Return [X, Y] of the center of cell containing provided text 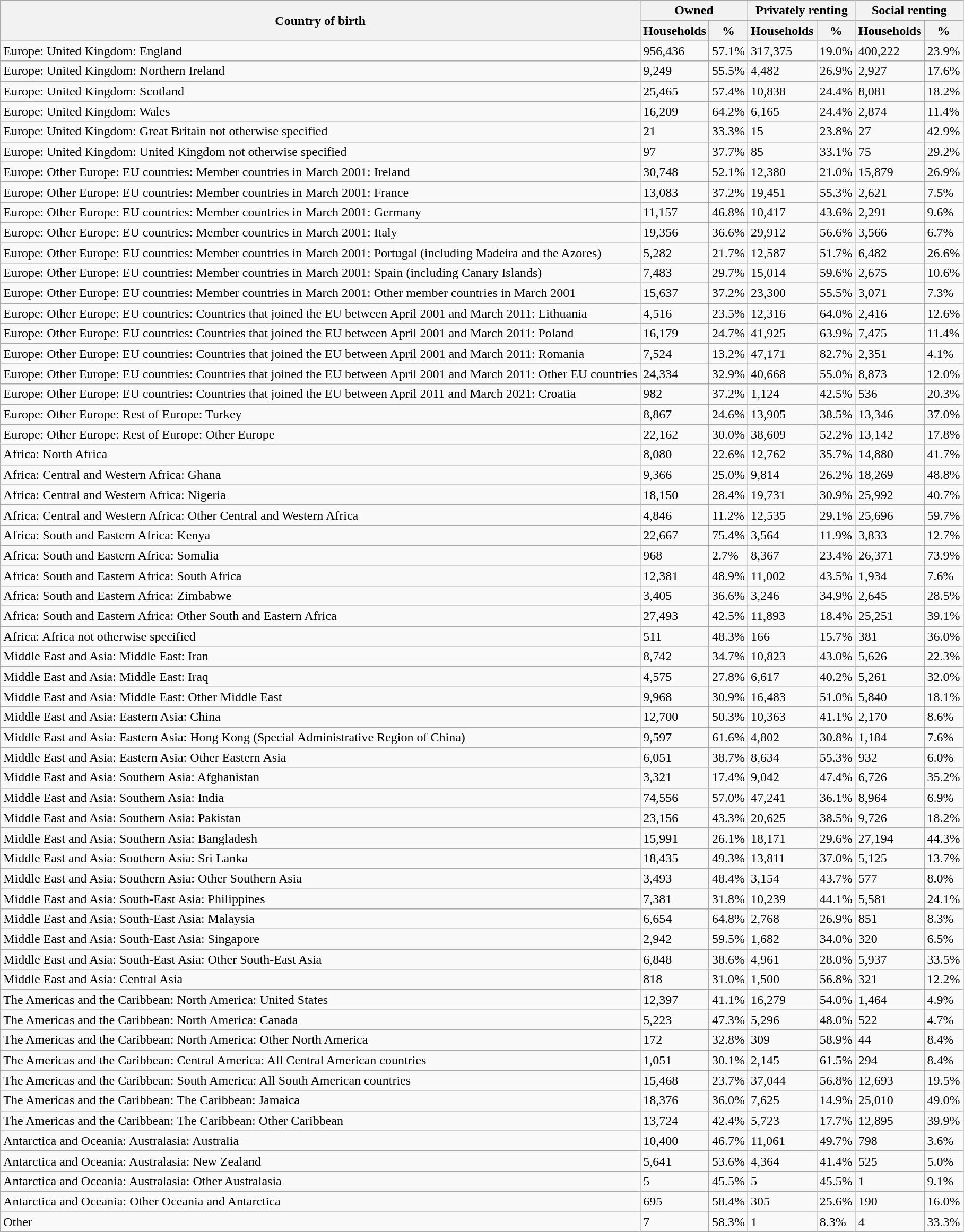
Europe: Other Europe: Rest of Europe: Other Europe [320, 434]
55.0% [836, 374]
956,436 [675, 51]
24.6% [728, 414]
21.7% [728, 253]
21 [675, 132]
13.7% [943, 858]
4,802 [782, 737]
10,417 [782, 212]
6.0% [943, 757]
6.5% [943, 939]
11,893 [782, 616]
Africa: North Africa [320, 455]
43.3% [728, 818]
Middle East and Asia: Middle East: Iran [320, 657]
6,726 [890, 777]
Privately renting [801, 11]
932 [890, 757]
30.0% [728, 434]
34.0% [836, 939]
25,992 [890, 495]
16.0% [943, 1201]
15,637 [675, 293]
12,535 [782, 515]
9.1% [943, 1181]
1,464 [890, 1000]
73.9% [943, 555]
Middle East and Asia: Central Asia [320, 980]
Europe: United Kingdom: Wales [320, 111]
2,675 [890, 273]
5,282 [675, 253]
16,209 [675, 111]
25,251 [890, 616]
31.8% [728, 899]
18,150 [675, 495]
172 [675, 1040]
8,964 [890, 798]
17.7% [836, 1121]
Middle East and Asia: Eastern Asia: Other Eastern Asia [320, 757]
32.8% [728, 1040]
13,811 [782, 858]
64.2% [728, 111]
12.7% [943, 535]
3,154 [782, 878]
22.3% [943, 657]
Europe: Other Europe: EU countries: Member countries in March 2001: Spain (including Canary Islands) [320, 273]
798 [890, 1141]
8,367 [782, 555]
19,356 [675, 232]
5,641 [675, 1161]
The Americas and the Caribbean: North America: United States [320, 1000]
7,475 [890, 334]
4,846 [675, 515]
32.0% [943, 677]
8.6% [943, 717]
23.4% [836, 555]
Antarctica and Oceania: Australasia: New Zealand [320, 1161]
9,042 [782, 777]
Europe: Other Europe: EU countries: Member countries in March 2001: Other member countries in March 2001 [320, 293]
21.0% [836, 172]
41,925 [782, 334]
12,693 [890, 1080]
4 [890, 1221]
320 [890, 939]
525 [890, 1161]
1,184 [890, 737]
Africa: Central and Western Africa: Ghana [320, 475]
Europe: Other Europe: EU countries: Countries that joined the EU between April 2001 and March 2011: Lithuania [320, 313]
294 [890, 1060]
50.3% [728, 717]
2,927 [890, 71]
3,833 [890, 535]
57.1% [728, 51]
53.6% [728, 1161]
63.9% [836, 334]
3,493 [675, 878]
48.8% [943, 475]
6.9% [943, 798]
59.5% [728, 939]
25.0% [728, 475]
3,246 [782, 596]
23,156 [675, 818]
1,051 [675, 1060]
5,125 [890, 858]
The Americas and the Caribbean: North America: Other North America [320, 1040]
305 [782, 1201]
32.9% [728, 374]
Europe: Other Europe: EU countries: Countries that joined the EU between April 2001 and March 2011: Other EU countries [320, 374]
14,880 [890, 455]
11,002 [782, 575]
57.4% [728, 91]
25,465 [675, 91]
2,416 [890, 313]
23.9% [943, 51]
Middle East and Asia: Southern Asia: Pakistan [320, 818]
3,564 [782, 535]
Middle East and Asia: Eastern Asia: China [320, 717]
25,696 [890, 515]
Europe: United Kingdom: United Kingdom not otherwise specified [320, 152]
321 [890, 980]
Europe: United Kingdom: Great Britain not otherwise specified [320, 132]
58.3% [728, 1221]
34.7% [728, 657]
Antarctica and Oceania: Australasia: Other Australasia [320, 1181]
12,700 [675, 717]
30.1% [728, 1060]
12,316 [782, 313]
6,051 [675, 757]
4.7% [943, 1020]
9,249 [675, 71]
Middle East and Asia: Southern Asia: Sri Lanka [320, 858]
Other [320, 1221]
2,621 [890, 192]
8,742 [675, 657]
42.9% [943, 132]
38,609 [782, 434]
13,905 [782, 414]
511 [675, 636]
Owned [694, 11]
Middle East and Asia: Southern Asia: India [320, 798]
5.0% [943, 1161]
15 [782, 132]
74,556 [675, 798]
10,239 [782, 899]
Europe: United Kingdom: Northern Ireland [320, 71]
35.2% [943, 777]
9,814 [782, 475]
35.7% [836, 455]
Europe: Other Europe: EU countries: Member countries in March 2001: Germany [320, 212]
6,165 [782, 111]
22.6% [728, 455]
317,375 [782, 51]
23,300 [782, 293]
Africa: South and Eastern Africa: Zimbabwe [320, 596]
46.7% [728, 1141]
3,405 [675, 596]
2,351 [890, 354]
46.8% [728, 212]
97 [675, 152]
6,848 [675, 959]
4,516 [675, 313]
24,334 [675, 374]
37,044 [782, 1080]
7.5% [943, 192]
6.7% [943, 232]
818 [675, 980]
15,991 [675, 838]
The Americas and the Caribbean: Central America: All Central American countries [320, 1060]
17.8% [943, 434]
7,524 [675, 354]
23.7% [728, 1080]
41.7% [943, 455]
Middle East and Asia: South-East Asia: Philippines [320, 899]
Europe: United Kingdom: Scotland [320, 91]
41.4% [836, 1161]
58.4% [728, 1201]
15,879 [890, 172]
38.6% [728, 959]
The Americas and the Caribbean: The Caribbean: Other Caribbean [320, 1121]
9,366 [675, 475]
5,296 [782, 1020]
851 [890, 919]
4.9% [943, 1000]
9,597 [675, 737]
27,194 [890, 838]
190 [890, 1201]
381 [890, 636]
The Americas and the Caribbean: South America: All South American countries [320, 1080]
51.7% [836, 253]
10.6% [943, 273]
39.1% [943, 616]
8,867 [675, 414]
38.7% [728, 757]
10,838 [782, 91]
44.1% [836, 899]
48.9% [728, 575]
Social renting [909, 11]
Africa: Africa not otherwise specified [320, 636]
27,493 [675, 616]
13,142 [890, 434]
18,376 [675, 1100]
166 [782, 636]
47.4% [836, 777]
47,171 [782, 354]
24.7% [728, 334]
13,346 [890, 414]
1,124 [782, 394]
52.1% [728, 172]
59.7% [943, 515]
Middle East and Asia: Middle East: Iraq [320, 677]
5,261 [890, 677]
49.7% [836, 1141]
309 [782, 1040]
8.0% [943, 878]
2.7% [728, 555]
29.7% [728, 273]
Africa: South and Eastern Africa: Kenya [320, 535]
12,587 [782, 253]
20.3% [943, 394]
16,179 [675, 334]
54.0% [836, 1000]
10,400 [675, 1141]
29.1% [836, 515]
3,566 [890, 232]
18,171 [782, 838]
Africa: South and Eastern Africa: Other South and Eastern Africa [320, 616]
61.6% [728, 737]
Middle East and Asia: South-East Asia: Other South-East Asia [320, 959]
49.0% [943, 1100]
8,081 [890, 91]
28.0% [836, 959]
37.7% [728, 152]
28.4% [728, 495]
Africa: Central and Western Africa: Other Central and Western Africa [320, 515]
11.2% [728, 515]
59.6% [836, 273]
26.1% [728, 838]
52.2% [836, 434]
16,279 [782, 1000]
36.1% [836, 798]
22,162 [675, 434]
33.1% [836, 152]
64.8% [728, 919]
Europe: Other Europe: EU countries: Countries that joined the EU between April 2001 and March 2011: Poland [320, 334]
Europe: Other Europe: EU countries: Member countries in March 2001: France [320, 192]
6,654 [675, 919]
26,371 [890, 555]
15.7% [836, 636]
Europe: Other Europe: EU countries: Member countries in March 2001: Portugal (including Madeira and the Azores) [320, 253]
13,724 [675, 1121]
19.0% [836, 51]
400,222 [890, 51]
12,381 [675, 575]
Europe: Other Europe: Rest of Europe: Turkey [320, 414]
18,269 [890, 475]
42.4% [728, 1121]
2,291 [890, 212]
23.8% [836, 132]
7,381 [675, 899]
5,840 [890, 697]
6,617 [782, 677]
58.9% [836, 1040]
23.5% [728, 313]
47,241 [782, 798]
18.4% [836, 616]
11,061 [782, 1141]
12.2% [943, 980]
29.6% [836, 838]
522 [890, 1020]
18.1% [943, 697]
Middle East and Asia: South-East Asia: Singapore [320, 939]
Africa: South and Eastern Africa: South Africa [320, 575]
48.4% [728, 878]
11.9% [836, 535]
4,364 [782, 1161]
34.9% [836, 596]
3,321 [675, 777]
4,482 [782, 71]
Middle East and Asia: Southern Asia: Afghanistan [320, 777]
2,942 [675, 939]
17.6% [943, 71]
15,468 [675, 1080]
43.7% [836, 878]
Middle East and Asia: Southern Asia: Bangladesh [320, 838]
13,083 [675, 192]
64.0% [836, 313]
8,080 [675, 455]
18,435 [675, 858]
12,895 [890, 1121]
27 [890, 132]
30.8% [836, 737]
47.3% [728, 1020]
44 [890, 1040]
39.9% [943, 1121]
2,874 [890, 111]
10,823 [782, 657]
Europe: United Kingdom: England [320, 51]
75 [890, 152]
Africa: South and Eastern Africa: Somalia [320, 555]
5,223 [675, 1020]
61.5% [836, 1060]
8,634 [782, 757]
12,380 [782, 172]
44.3% [943, 838]
30,748 [675, 172]
7 [675, 1221]
17.4% [728, 777]
968 [675, 555]
43.6% [836, 212]
43.5% [836, 575]
6,482 [890, 253]
Europe: Other Europe: EU countries: Countries that joined the EU between April 2011 and March 2021: Croatia [320, 394]
7,483 [675, 273]
577 [890, 878]
33.5% [943, 959]
2,170 [890, 717]
3,071 [890, 293]
Antarctica and Oceania: Other Oceania and Antarctica [320, 1201]
27.8% [728, 677]
16,483 [782, 697]
40.2% [836, 677]
Africa: Central and Western Africa: Nigeria [320, 495]
7,625 [782, 1100]
5,723 [782, 1121]
85 [782, 152]
5,937 [890, 959]
12,762 [782, 455]
12.6% [943, 313]
9,726 [890, 818]
7.3% [943, 293]
Middle East and Asia: Southern Asia: Other Southern Asia [320, 878]
11,157 [675, 212]
20,625 [782, 818]
25.6% [836, 1201]
Middle East and Asia: South-East Asia: Malaysia [320, 919]
8,873 [890, 374]
Middle East and Asia: Middle East: Other Middle East [320, 697]
43.0% [836, 657]
4,575 [675, 677]
10,363 [782, 717]
4.1% [943, 354]
56.6% [836, 232]
4,961 [782, 959]
75.4% [728, 535]
31.0% [728, 980]
Middle East and Asia: Eastern Asia: Hong Kong (Special Administrative Region of China) [320, 737]
25,010 [890, 1100]
9,968 [675, 697]
40,668 [782, 374]
Europe: Other Europe: EU countries: Member countries in March 2001: Ireland [320, 172]
5,626 [890, 657]
2,768 [782, 919]
22,667 [675, 535]
Europe: Other Europe: EU countries: Countries that joined the EU between April 2001 and March 2011: Romania [320, 354]
29.2% [943, 152]
1,934 [890, 575]
536 [890, 394]
29,912 [782, 232]
12,397 [675, 1000]
The Americas and the Caribbean: North America: Canada [320, 1020]
48.0% [836, 1020]
40.7% [943, 495]
15,014 [782, 273]
51.0% [836, 697]
28.5% [943, 596]
48.3% [728, 636]
26.2% [836, 475]
14.9% [836, 1100]
Antarctica and Oceania: Australasia: Australia [320, 1141]
19,451 [782, 192]
19,731 [782, 495]
Europe: Other Europe: EU countries: Member countries in March 2001: Italy [320, 232]
82.7% [836, 354]
982 [675, 394]
9.6% [943, 212]
2,145 [782, 1060]
2,645 [890, 596]
695 [675, 1201]
19.5% [943, 1080]
5,581 [890, 899]
57.0% [728, 798]
49.3% [728, 858]
3.6% [943, 1141]
Country of birth [320, 21]
The Americas and the Caribbean: The Caribbean: Jamaica [320, 1100]
24.1% [943, 899]
1,500 [782, 980]
12.0% [943, 374]
1,682 [782, 939]
13.2% [728, 354]
26.6% [943, 253]
